Find where the given text appears and provide that cell's center as (x, y) coordinate. 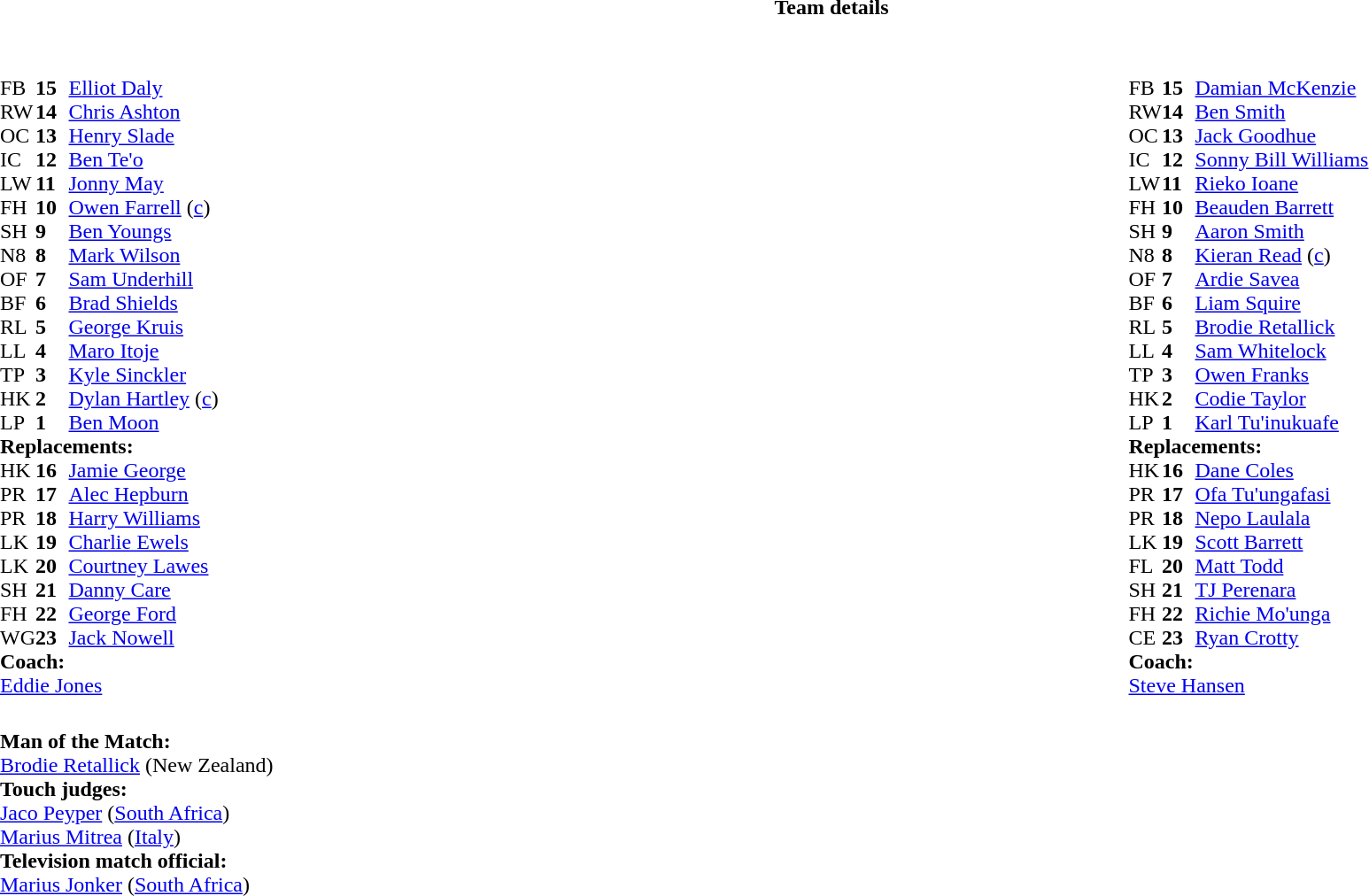
Matt Todd (1282, 567)
Damian McKenzie (1282, 89)
Ofa Tu'ungafasi (1282, 494)
Henry Slade (143, 136)
Brad Shields (143, 303)
Kyle Sinckler (143, 375)
Jonny May (143, 184)
Beauden Barrett (1282, 207)
Ryan Crotty (1282, 637)
Chris Ashton (143, 112)
Richie Mo'unga (1282, 614)
Rieko Ioane (1282, 184)
Jamie George (143, 471)
Owen Farrell (c) (143, 207)
Liam Squire (1282, 303)
Kieran Read (c) (1282, 255)
Sam Whitelock (1282, 351)
Aaron Smith (1282, 232)
Ben Smith (1282, 112)
Ben Moon (143, 423)
Danny Care (143, 590)
Sam Underhill (143, 280)
Alec Hepburn (143, 494)
Brodie Retallick (1282, 328)
Charlie Ewels (143, 542)
Dylan Hartley (c) (143, 398)
TJ Perenara (1282, 590)
CE (1146, 637)
Owen Franks (1282, 375)
Jack Nowell (143, 637)
Harry Williams (143, 519)
Eddie Jones (110, 685)
Nepo Laulala (1282, 519)
Ardie Savea (1282, 280)
Dane Coles (1282, 471)
Mark Wilson (143, 255)
FL (1146, 567)
Jack Goodhue (1282, 136)
Elliot Daly (143, 89)
Ben Te'o (143, 159)
George Ford (143, 614)
Scott Barrett (1282, 542)
Courtney Lawes (143, 567)
Karl Tu'inukuafe (1282, 423)
George Kruis (143, 328)
WG (18, 637)
Sonny Bill Williams (1282, 159)
Ben Youngs (143, 232)
Steve Hansen (1249, 685)
Maro Itoje (143, 351)
Codie Taylor (1282, 398)
